Identify which cell holds the provided text, then report its [x, y] central coordinate. 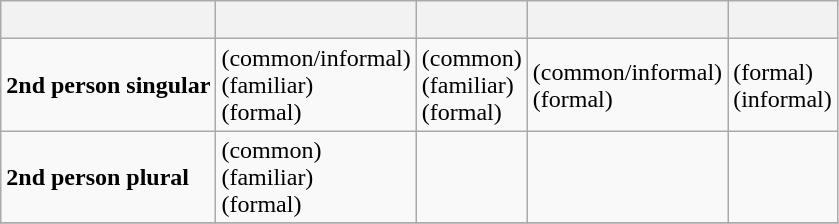
(common/informal) (formal) [627, 85]
(common/informal) (familiar) (formal) [316, 85]
2nd person plural [108, 177]
(formal) (informal) [783, 85]
2nd person singular [108, 85]
